Return the [x, y] coordinate for the center point of the cell that contains the specified text.  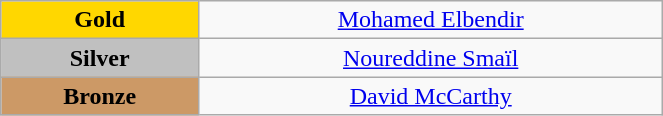
David McCarthy [431, 96]
Mohamed Elbendir [431, 20]
Noureddine Smaïl [431, 58]
Gold [100, 20]
Silver [100, 58]
Bronze [100, 96]
